Extract the (x, y) coordinate from the center of the cell holding the provided text.  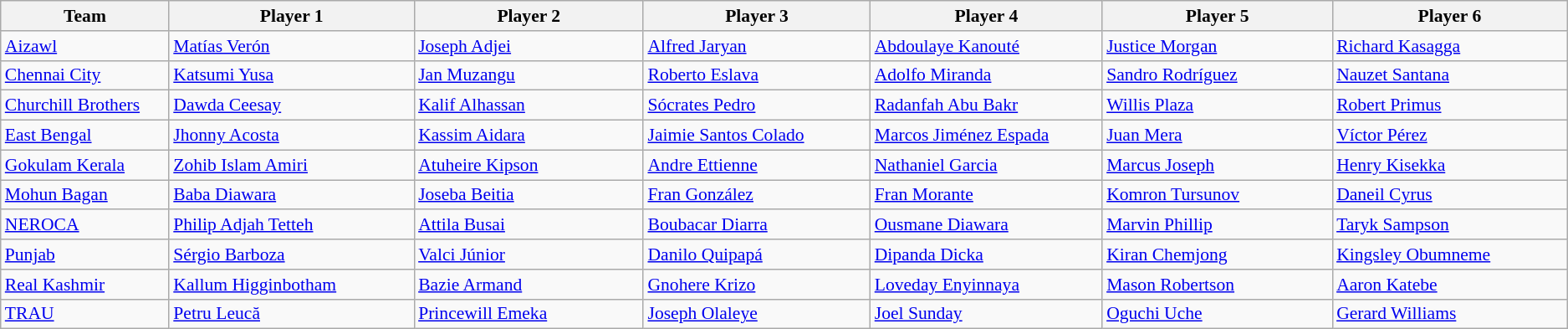
Joseph Olaleye (756, 314)
Player 5 (1218, 16)
Dipanda Dicka (987, 254)
Kalif Alhassan (529, 105)
Marcus Joseph (1218, 165)
Team (85, 16)
Kingsley Obumneme (1450, 254)
Jhonny Acosta (291, 136)
Player 2 (529, 16)
Joseba Beitia (529, 195)
Jaimie Santos Colado (756, 136)
Atuheire Kipson (529, 165)
Radanfah Abu Bakr (987, 105)
Punjab (85, 254)
Matías Verón (291, 46)
Real Kashmir (85, 285)
Aaron Katebe (1450, 285)
Fran Morante (987, 195)
Philip Adjah Tetteh (291, 225)
Joseph Adjei (529, 46)
Andre Ettienne (756, 165)
Jan Muzangu (529, 75)
Sandro Rodríguez (1218, 75)
Chennai City (85, 75)
Henry Kisekka (1450, 165)
Gerard Williams (1450, 314)
Richard Kasagga (1450, 46)
Kassim Aidara (529, 136)
Kallum Higginbotham (291, 285)
Kiran Chemjong (1218, 254)
Player 3 (756, 16)
Roberto Eslava (756, 75)
Adolfo Miranda (987, 75)
Katsumi Yusa (291, 75)
Danilo Quipapá (756, 254)
Baba Diawara (291, 195)
Sérgio Barboza (291, 254)
Taryk Sampson (1450, 225)
Player 6 (1450, 16)
Mohun Bagan (85, 195)
Gokulam Kerala (85, 165)
Valci Júnior (529, 254)
Mason Robertson (1218, 285)
Player 4 (987, 16)
TRAU (85, 314)
Bazie Armand (529, 285)
Aizawl (85, 46)
Abdoulaye Kanouté (987, 46)
Komron Tursunov (1218, 195)
NEROCA (85, 225)
Nathaniel Garcia (987, 165)
Daneil Cyrus (1450, 195)
Marcos Jiménez Espada (987, 136)
Dawda Ceesay (291, 105)
Nauzet Santana (1450, 75)
Oguchi Uche (1218, 314)
Princewill Emeka (529, 314)
Víctor Pérez (1450, 136)
Petru Leucă (291, 314)
Churchill Brothers (85, 105)
Fran González (756, 195)
Justice Morgan (1218, 46)
Juan Mera (1218, 136)
Attila Busai (529, 225)
Sócrates Pedro (756, 105)
Loveday Enyinnaya (987, 285)
Zohib Islam Amiri (291, 165)
Joel Sunday (987, 314)
Player 1 (291, 16)
Marvin Phillip (1218, 225)
Ousmane Diawara (987, 225)
Willis Plaza (1218, 105)
Gnohere Krizo (756, 285)
Robert Primus (1450, 105)
Alfred Jaryan (756, 46)
Boubacar Diarra (756, 225)
East Bengal (85, 136)
